Return (X, Y) of the center of cell containing provided text 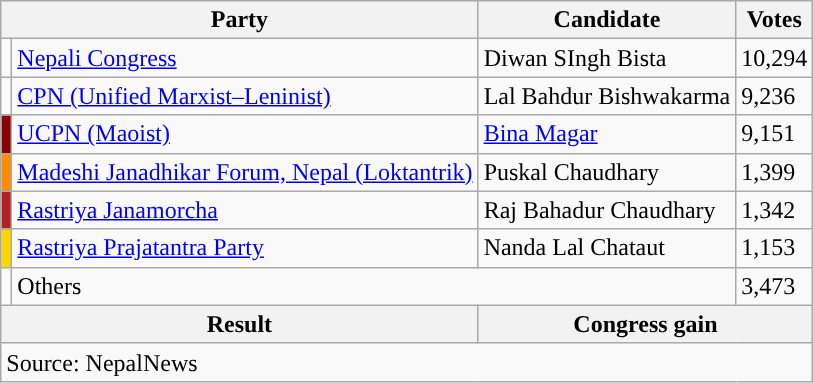
Rastriya Prajatantra Party (245, 248)
1,399 (774, 172)
10,294 (774, 58)
1,153 (774, 248)
Source: NepalNews (407, 362)
9,151 (774, 134)
Party (240, 20)
1,342 (774, 210)
Lal Bahdur Bishwakarma (607, 96)
Votes (774, 20)
Puskal Chaudhary (607, 172)
Nepali Congress (245, 58)
9,236 (774, 96)
Diwan SIngh Bista (607, 58)
Others (374, 286)
UCPN (Maoist) (245, 134)
Rastriya Janamorcha (245, 210)
Congress gain (646, 324)
Madeshi Janadhikar Forum, Nepal (Loktantrik) (245, 172)
Result (240, 324)
CPN (Unified Marxist–Leninist) (245, 96)
3,473 (774, 286)
Raj Bahadur Chaudhary (607, 210)
Candidate (607, 20)
Nanda Lal Chataut (607, 248)
Bina Magar (607, 134)
